For the text-containing cell, return its midpoint in [X, Y] coordinate format. 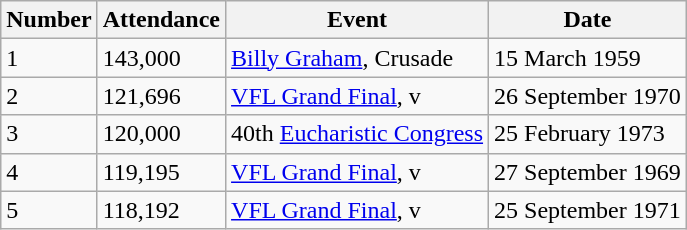
40th Eucharistic Congress [358, 134]
118,192 [161, 210]
2 [49, 96]
3 [49, 134]
1 [49, 58]
119,195 [161, 172]
26 September 1970 [588, 96]
120,000 [161, 134]
27 September 1969 [588, 172]
15 March 1959 [588, 58]
5 [49, 210]
121,696 [161, 96]
Billy Graham, Crusade [358, 58]
Attendance [161, 20]
Date [588, 20]
Number [49, 20]
25 February 1973 [588, 134]
25 September 1971 [588, 210]
Event [358, 20]
143,000 [161, 58]
4 [49, 172]
